Pinpoint the cell where the given text exists, returning its [X, Y] midpoint coordinate. 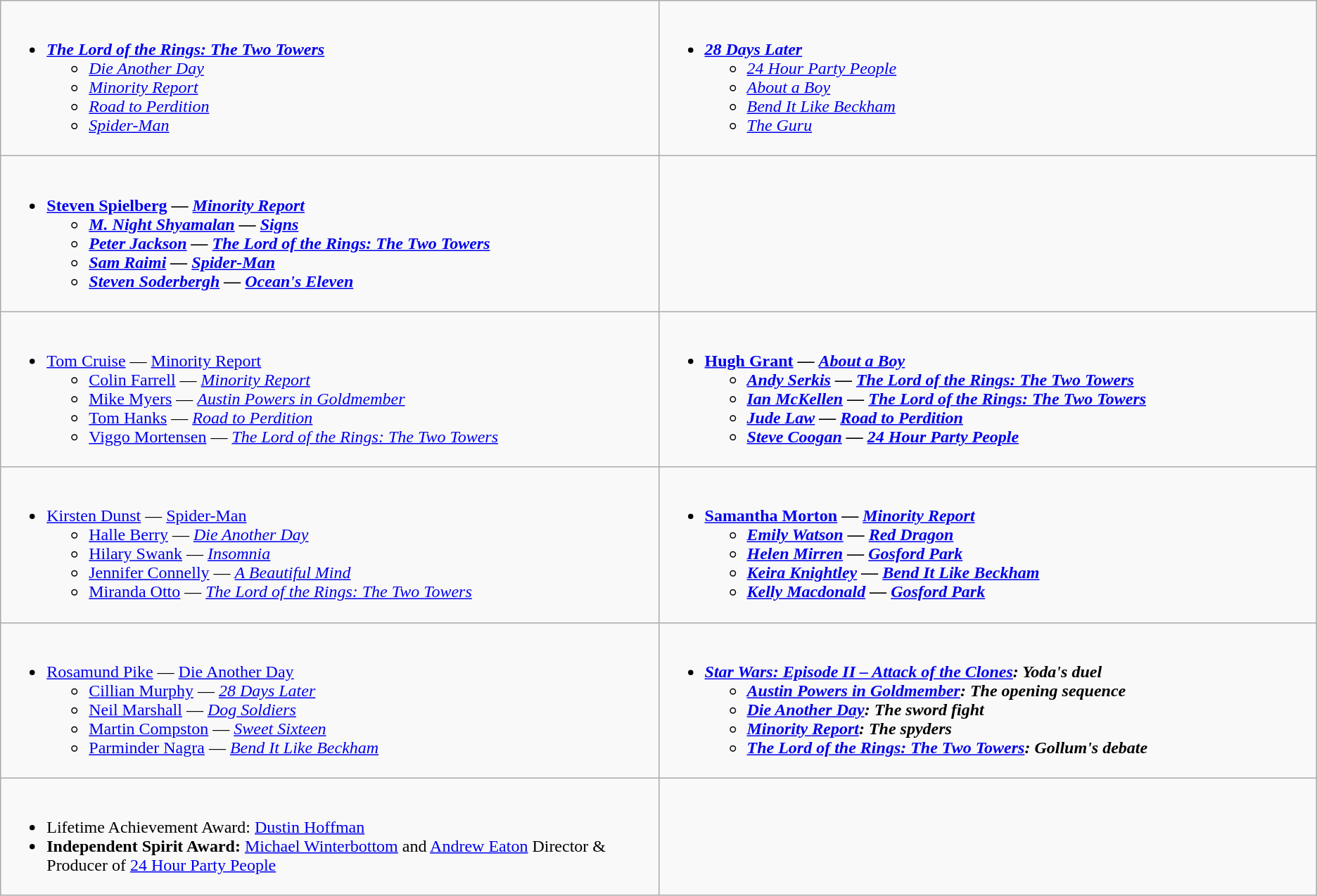
Lifetime Achievement Award: Dustin HoffmanIndependent Spirit Award: Michael Winterbottom and Andrew Eaton Director & Producer of 24 Hour Party People [329, 837]
The Lord of the Rings: The Two TowersDie Another DayMinority ReportRoad to PerditionSpider-Man [329, 79]
28 Days Later24 Hour Party PeopleAbout a BoyBend It Like BeckhamThe Guru [988, 79]
